Detect which cell encompasses the target text, then output its [X, Y] center coordinate. 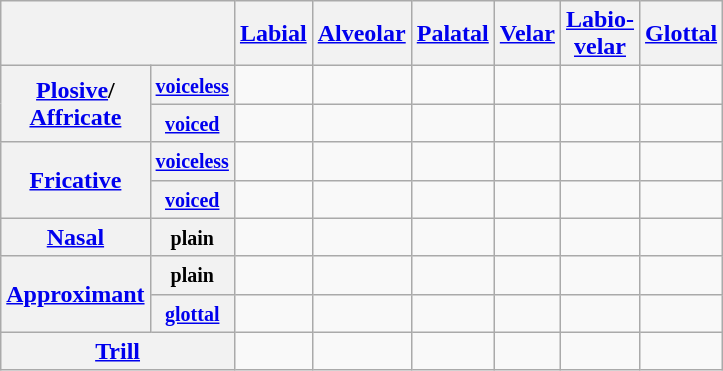
Nasal [76, 237]
Palatal [452, 34]
Trill [118, 351]
Approximant [76, 294]
Plosive/Affricate [76, 104]
glottal [192, 313]
Labial [273, 34]
Labio-velar [600, 34]
Alveolar [362, 34]
Fricative [76, 180]
Glottal [682, 34]
Velar [527, 34]
